Scan for the cell matching the given text and deliver its (x, y) coordinate at center. 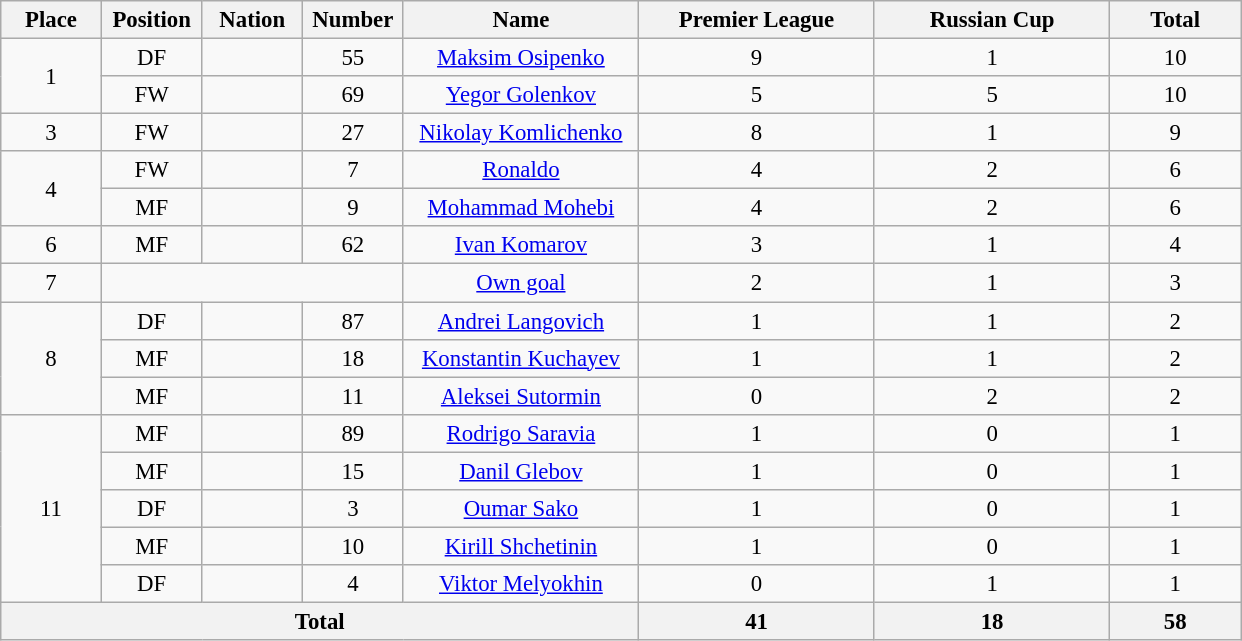
Andrei Langovich (521, 321)
Viktor Melyokhin (521, 584)
Russian Cup (992, 20)
Ronaldo (521, 170)
58 (1176, 621)
Mohammad Mohebi (521, 208)
Danil Glebov (521, 471)
Kirill Shchetinin (521, 546)
62 (354, 245)
Aleksei Sutormin (521, 396)
87 (354, 321)
Oumar Sako (521, 509)
Number (354, 20)
Nikolay Komlichenko (521, 133)
Position (152, 20)
Nation (252, 20)
Own goal (521, 283)
Place (52, 20)
Maksim Osipenko (521, 58)
Name (521, 20)
Premier League (757, 20)
89 (354, 433)
55 (354, 58)
27 (354, 133)
Yegor Golenkov (521, 95)
Konstantin Kuchayev (521, 358)
Ivan Komarov (521, 245)
Rodrigo Saravia (521, 433)
15 (354, 471)
41 (757, 621)
69 (354, 95)
